For the text-containing cell, return its midpoint in [x, y] coordinate format. 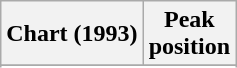
Peakposition [189, 34]
Chart (1993) [72, 34]
